Locate the cell with the specified text and output its [x, y] center coordinate. 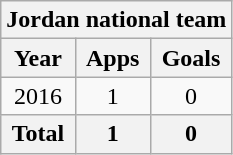
Goals [191, 58]
2016 [38, 96]
Jordan national team [116, 20]
Apps [112, 58]
Total [38, 134]
Year [38, 58]
